Locate the cell with the specified text and output its [x, y] center coordinate. 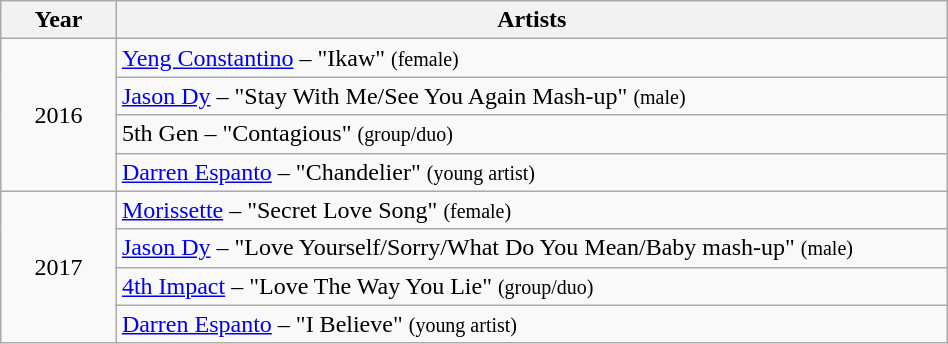
Jason Dy – "Love Yourself/Sorry/What Do You Mean/Baby mash-up" (male) [532, 248]
2016 [59, 115]
Darren Espanto – "I Believe" (young artist) [532, 324]
Jason Dy – "Stay With Me/See You Again Mash-up" (male) [532, 96]
4th Impact – "Love The Way You Lie" (group/duo) [532, 286]
5th Gen – "Contagious" (group/duo) [532, 134]
2017 [59, 267]
Artists [532, 20]
Darren Espanto – "Chandelier" (young artist) [532, 172]
Yeng Constantino – "Ikaw" (female) [532, 58]
Year [59, 20]
Morissette – "Secret Love Song" (female) [532, 210]
